Return (x, y) of the center of cell containing provided text 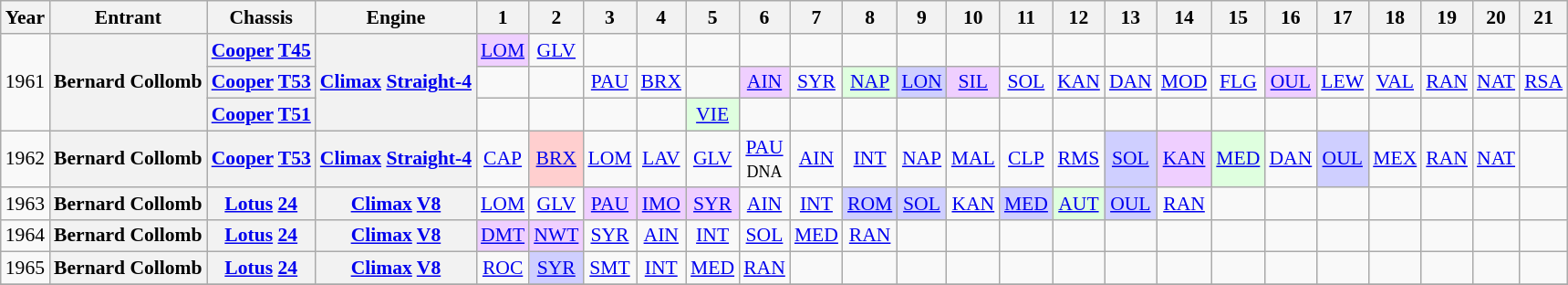
Cooper T51 (261, 115)
19 (1447, 17)
Year (26, 17)
MOD (1184, 82)
NWT (556, 236)
LON (921, 82)
21 (1543, 17)
18 (1395, 17)
AUT (1078, 204)
1 (503, 17)
RSA (1543, 82)
ROM (870, 204)
IMO (662, 204)
CAP (503, 159)
SIL (973, 82)
16 (1290, 17)
14 (1184, 17)
1962 (26, 159)
DMT (503, 236)
Chassis (261, 17)
PAUDNA (764, 159)
2 (556, 17)
Cooper T45 (261, 50)
FLG (1238, 82)
VIE (712, 115)
20 (1496, 17)
7 (816, 17)
Engine (396, 17)
11 (1026, 17)
5 (712, 17)
Entrant (128, 17)
10 (973, 17)
MAL (973, 159)
4 (662, 17)
15 (1238, 17)
6 (764, 17)
8 (870, 17)
12 (1078, 17)
ROC (503, 269)
3 (609, 17)
1964 (26, 236)
MEX (1395, 159)
9 (921, 17)
17 (1343, 17)
RMS (1078, 159)
VAL (1395, 82)
1965 (26, 269)
CLP (1026, 159)
1961 (26, 82)
1963 (26, 204)
13 (1131, 17)
LEW (1343, 82)
SMT (609, 269)
LAV (662, 159)
